Identify which cell holds the provided text, then report its (x, y) central coordinate. 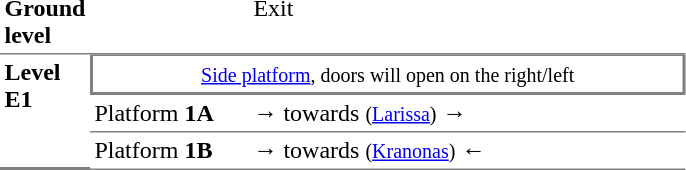
Platform 1Β (170, 151)
Platform 1Α (170, 114)
→ towards (Kranonas) ← (467, 151)
→ towards (Larissa) → (467, 114)
LevelΕ1 (45, 112)
Side platform, doors will open on the right/left (388, 74)
